Identify which cell holds the provided text, then report its (X, Y) central coordinate. 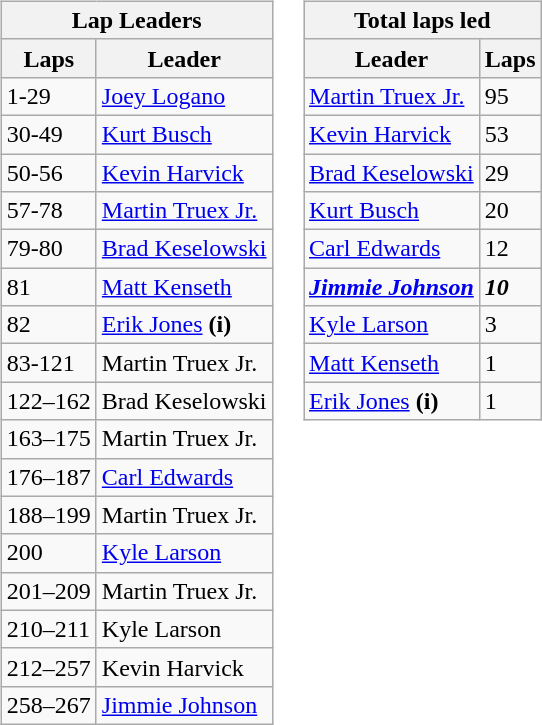
163–175 (48, 439)
79-80 (48, 249)
10 (510, 287)
81 (48, 287)
3 (510, 325)
1-29 (48, 96)
258–267 (48, 705)
Total laps led (423, 20)
53 (510, 134)
95 (510, 96)
200 (48, 553)
30-49 (48, 134)
83-121 (48, 363)
29 (510, 173)
212–257 (48, 667)
Lap Leaders (136, 20)
201–209 (48, 591)
50-56 (48, 173)
176–187 (48, 477)
210–211 (48, 629)
82 (48, 325)
20 (510, 211)
122–162 (48, 401)
57-78 (48, 211)
12 (510, 249)
Joey Logano (184, 96)
188–199 (48, 515)
